From the cell containing the given text, extract its center point as (X, Y) coordinate. 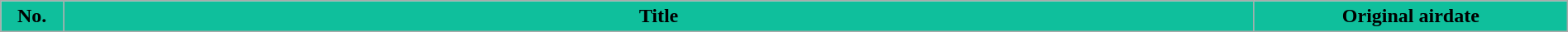
Title (659, 16)
No. (32, 16)
Original airdate (1411, 16)
